From the cell containing the given text, extract its center point as [x, y] coordinate. 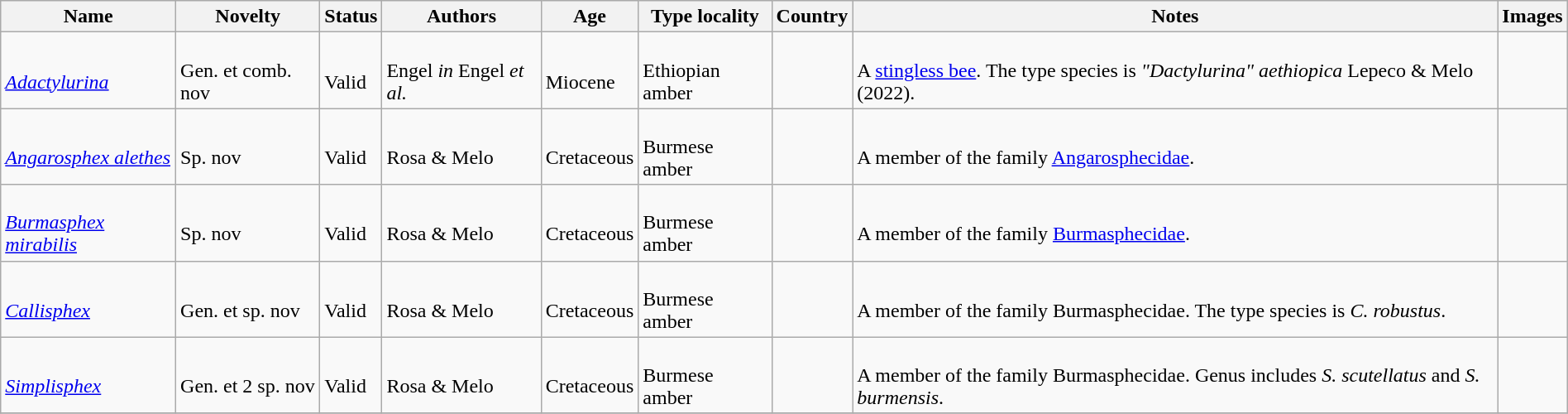
A member of the family Burmasphecidae. Genus includes S. scutellatus and S. burmensis. [1175, 375]
Simplisphex [88, 375]
Status [351, 17]
Engel in Engel et al. [461, 70]
A stingless bee. The type species is "Dactylurina" aethiopica Lepeco & Melo (2022). [1175, 70]
Gen. et 2 sp. nov [248, 375]
Ethiopian amber [705, 70]
Novelty [248, 17]
A member of the family Burmasphecidae. The type species is C. robustus. [1175, 299]
Authors [461, 17]
Images [1532, 17]
A member of the family Burmasphecidae. [1175, 223]
Name [88, 17]
Adactylurina [88, 70]
Miocene [590, 70]
Callisphex [88, 299]
Notes [1175, 17]
Gen. et comb. nov [248, 70]
Burmasphex mirabilis [88, 223]
Age [590, 17]
Gen. et sp. nov [248, 299]
Angarosphex alethes [88, 147]
Country [812, 17]
Type locality [705, 17]
A member of the family Angarosphecidae. [1175, 147]
